From the cell containing the given text, extract its center point as (X, Y) coordinate. 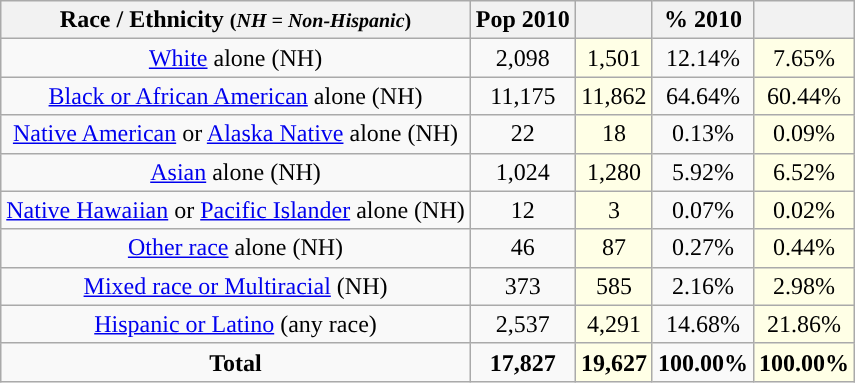
0.27% (702, 248)
2.16% (702, 286)
Other race alone (NH) (236, 248)
0.07% (702, 210)
2,098 (522, 58)
17,827 (522, 362)
Native Hawaiian or Pacific Islander alone (NH) (236, 210)
6.52% (804, 172)
1,501 (614, 58)
11,862 (614, 96)
19,627 (614, 362)
60.44% (804, 96)
21.86% (804, 324)
White alone (NH) (236, 58)
Native American or Alaska Native alone (NH) (236, 134)
0.09% (804, 134)
2.98% (804, 286)
12.14% (702, 58)
5.92% (702, 172)
1,024 (522, 172)
64.64% (702, 96)
46 (522, 248)
0.44% (804, 248)
Pop 2010 (522, 20)
Mixed race or Multiracial (NH) (236, 286)
Black or African American alone (NH) (236, 96)
14.68% (702, 324)
87 (614, 248)
22 (522, 134)
7.65% (804, 58)
18 (614, 134)
11,175 (522, 96)
% 2010 (702, 20)
1,280 (614, 172)
Hispanic or Latino (any race) (236, 324)
0.02% (804, 210)
0.13% (702, 134)
585 (614, 286)
12 (522, 210)
4,291 (614, 324)
Race / Ethnicity (NH = Non-Hispanic) (236, 20)
Total (236, 362)
2,537 (522, 324)
3 (614, 210)
373 (522, 286)
Asian alone (NH) (236, 172)
